Locate the cell with the specified text and output its (x, y) center coordinate. 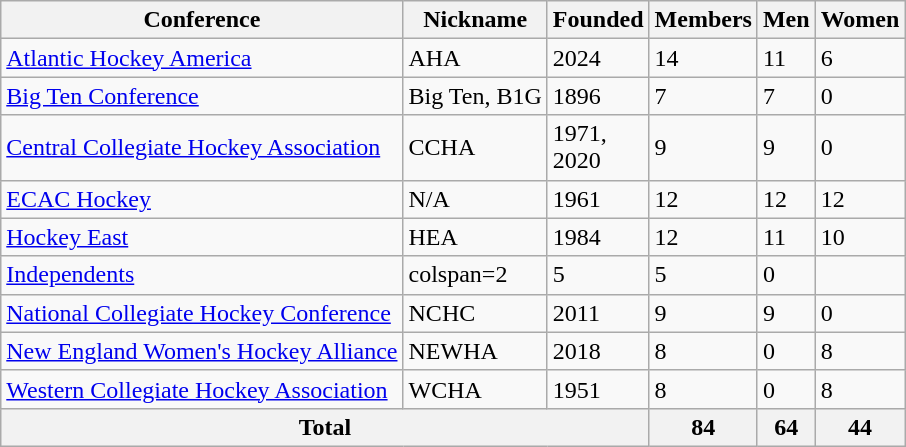
2018 (598, 351)
10 (860, 237)
Independents (202, 275)
New England Women's Hockey Alliance (202, 351)
ECAC Hockey (202, 199)
44 (860, 427)
Nickname (475, 20)
Big Ten Conference (202, 96)
WCHA (475, 389)
1951 (598, 389)
Men (786, 20)
N/A (475, 199)
84 (703, 427)
Central Collegiate Hockey Association (202, 148)
2011 (598, 313)
Atlantic Hockey America (202, 58)
Members (703, 20)
Hockey East (202, 237)
64 (786, 427)
colspan=2 (475, 275)
Total (325, 427)
CCHA (475, 148)
Big Ten, B1G (475, 96)
Women (860, 20)
2024 (598, 58)
Conference (202, 20)
AHA (475, 58)
Founded (598, 20)
1971,2020 (598, 148)
NCHC (475, 313)
Western Collegiate Hockey Association (202, 389)
1984 (598, 237)
NEWHA (475, 351)
6 (860, 58)
1896 (598, 96)
HEA (475, 237)
National Collegiate Hockey Conference (202, 313)
1961 (598, 199)
14 (703, 58)
